Output the (x, y) coordinate of the center of the cell containing the given text.  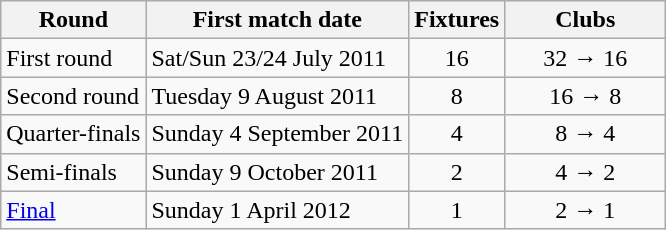
First match date (278, 20)
Round (74, 20)
32 → 16 (586, 58)
Quarter-finals (74, 134)
Semi-finals (74, 172)
Sunday 1 April 2012 (278, 210)
16 → 8 (586, 96)
First round (74, 58)
2 (457, 172)
8 → 4 (586, 134)
Fixtures (457, 20)
Sat/Sun 23/24 July 2011 (278, 58)
Tuesday 9 August 2011 (278, 96)
Second round (74, 96)
16 (457, 58)
Clubs (586, 20)
4 → 2 (586, 172)
4 (457, 134)
8 (457, 96)
2 → 1 (586, 210)
Final (74, 210)
1 (457, 210)
Sunday 4 September 2011 (278, 134)
Sunday 9 October 2011 (278, 172)
